Detect which cell encompasses the target text, then output its (x, y) center coordinate. 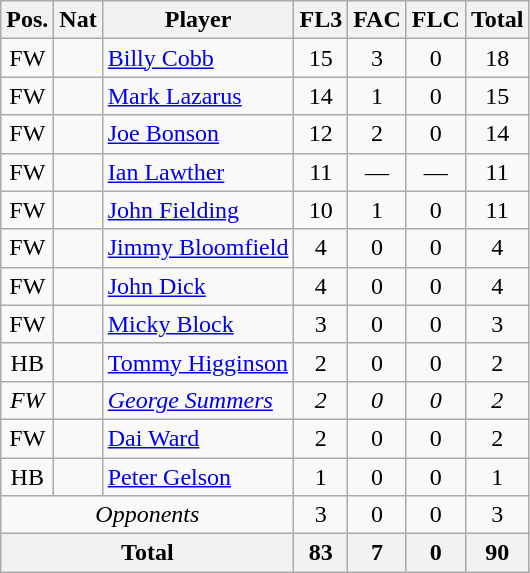
Billy Cobb (198, 58)
Jimmy Bloomfield (198, 248)
Opponents (148, 515)
Joe Bonson (198, 134)
George Summers (198, 400)
10 (321, 210)
Tommy Higginson (198, 362)
Nat (78, 20)
Pos. (28, 20)
Dai Ward (198, 438)
Micky Block (198, 324)
12 (321, 134)
John Dick (198, 286)
Peter Gelson (198, 477)
Player (198, 20)
John Fielding (198, 210)
83 (321, 553)
Mark Lazarus (198, 96)
7 (378, 553)
FLC (436, 20)
18 (497, 58)
90 (497, 553)
FL3 (321, 20)
FAC (378, 20)
Ian Lawther (198, 172)
